Return the (X, Y) coordinate for the center point of the cell that contains the specified text.  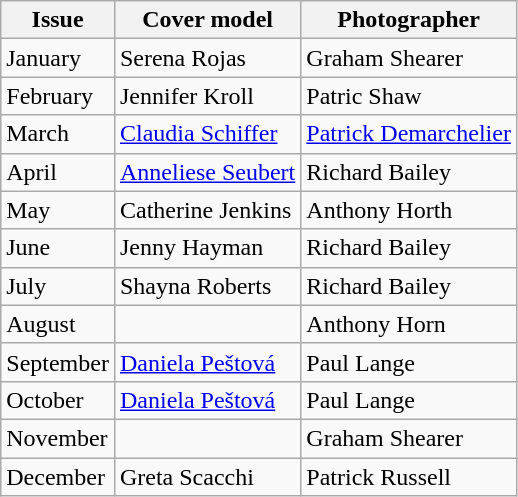
Anthony Horth (409, 210)
June (58, 248)
Shayna Roberts (207, 286)
February (58, 96)
April (58, 172)
January (58, 58)
Anthony Horn (409, 324)
March (58, 134)
Jenny Hayman (207, 248)
Catherine Jenkins (207, 210)
Cover model (207, 20)
Patric Shaw (409, 96)
November (58, 438)
Greta Scacchi (207, 477)
December (58, 477)
Serena Rojas (207, 58)
Claudia Schiffer (207, 134)
Patrick Demarchelier (409, 134)
Anneliese Seubert (207, 172)
May (58, 210)
October (58, 400)
Issue (58, 20)
August (58, 324)
September (58, 362)
July (58, 286)
Photographer (409, 20)
Jennifer Kroll (207, 96)
Patrick Russell (409, 477)
